Extract the (X, Y) coordinate from the center of the cell holding the provided text.  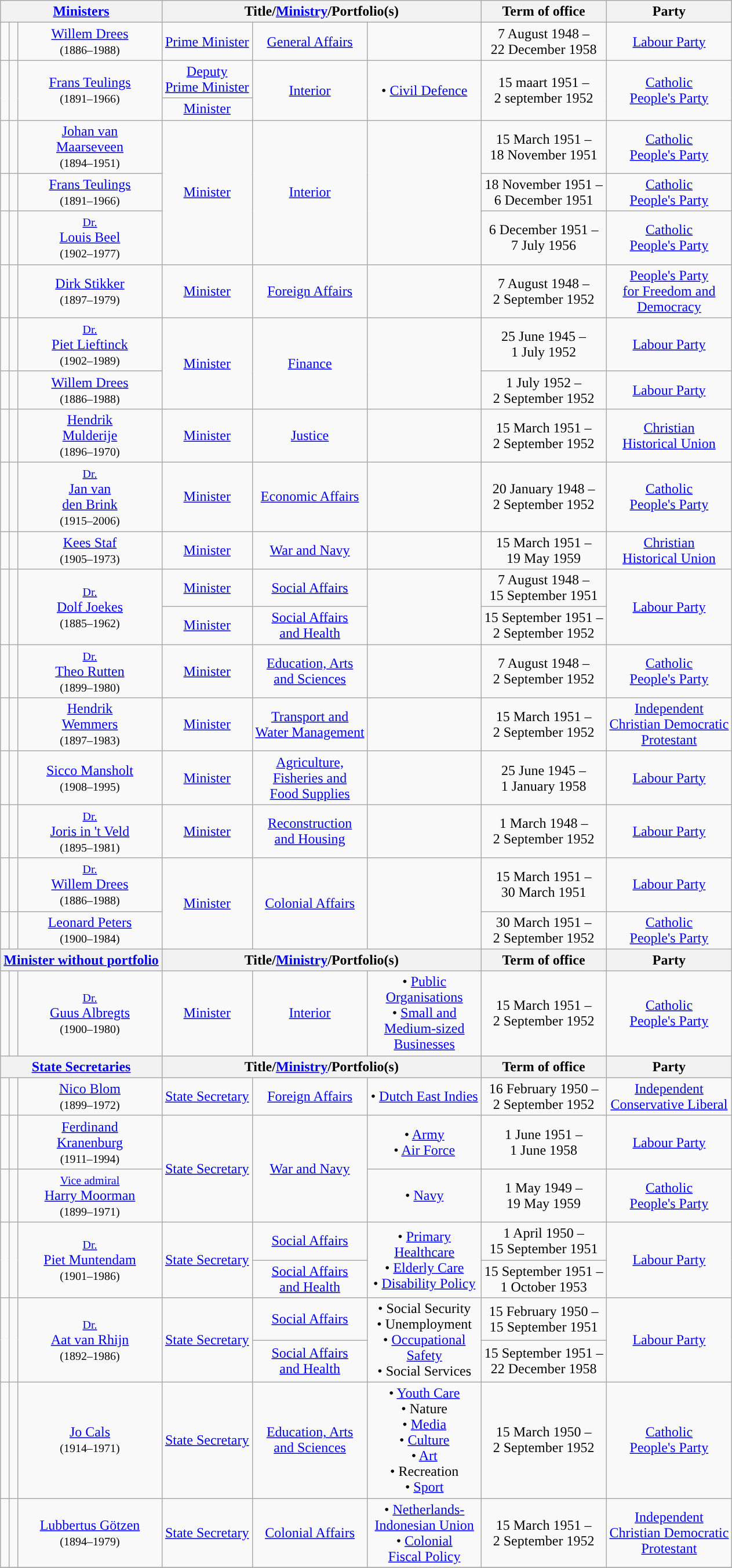
Dr. Willem Drees (1886–1988) (90, 885)
25 June 1945 – 1 July 1952 (544, 344)
• Youth Care • Nature • Media • Culture • Art • Recreation • Sport (424, 1440)
1 April 1950 – 15 September 1951 (544, 1240)
15 March 1951 – 19 May 1959 (544, 550)
• Netherlands-Indonesian Union • Colonial Fiscal Policy (424, 1533)
Minister without portfolio (81, 960)
15 maart 1951 – 2 september 1952 (544, 90)
Independent Conservative Liberal (669, 1097)
15 September 1951 – 1 October 1953 (544, 1279)
Economic Affairs (309, 496)
Dr. Piet Lieftinck (1902–1989) (90, 344)
15 March 1951 – 18 November 1951 (544, 147)
1 July 1952 – 2 September 1952 (544, 390)
Ministers (81, 12)
15 September 1951 – 2 September 1952 (544, 626)
• Army • Air Force (424, 1142)
• Primary Healthcare • Elderly Care • Disability Policy (424, 1260)
Jo Cals (1914–1971) (90, 1440)
15 February 1950 – 15 September 1951 (544, 1319)
Lubbertus Götzen (1894–1979) (90, 1533)
Hendrik Mulderije (1896–1970) (90, 435)
Dr. Dolf Joekes (1885–1962) (90, 607)
15 March 1950 – 2 September 1952 (544, 1440)
7 August 1948 – 22 December 1958 (544, 42)
Nico Blom (1899–1972) (90, 1097)
Justice (309, 435)
Finance (309, 363)
Hendrik Wemmers (1897–1983) (90, 725)
30 March 1951 – 2 September 1952 (544, 930)
General Affairs (309, 42)
Agriculture, Fisheries and Food Supplies (309, 778)
25 June 1945 – 1 January 1958 (544, 778)
20 January 1948 – 2 September 1952 (544, 496)
Leonard Peters (1900–1984) (90, 930)
Reconstruction and Housing (309, 831)
• Public Organisations • Small and Medium-sized Businesses (424, 1013)
1 March 1948 – 2 September 1952 (544, 831)
Dr. Guus Albregts (1900–1980) (90, 1013)
Dr. Joris in 't Veld (1895–1981) (90, 831)
15 September 1951 – 22 December 1958 (544, 1361)
• Social Security • Unemployment • Occupational Safety • Social Services (424, 1340)
7 August 1948 – 15 September 1951 (544, 588)
Dr. Jan van den Brink (1915–2006) (90, 496)
• Civil Defence (424, 90)
6 December 1951 – 7 July 1956 (544, 238)
Ferdinand Kranenburg (1911–1994) (90, 1142)
Dr. Aat van Rhijn (1892–1986) (90, 1340)
1 May 1949 – 19 May 1959 (544, 1195)
Transport and Water Management (309, 725)
Johan van Maarseveen (1894–1951) (90, 147)
State Secretaries (81, 1067)
16 February 1950 – 2 September 1952 (544, 1097)
Kees Staf (1905–1973) (90, 550)
• Dutch East Indies (424, 1097)
Dr. Louis Beel (1902–1977) (90, 238)
Sicco Mansholt (1908–1995) (90, 778)
Dirk Stikker (1897–1979) (90, 291)
Vice admiral Harry Moorman (1899–1971) (90, 1195)
Prime Minister (207, 42)
• Navy (424, 1195)
Dr. Theo Rutten (1899–1980) (90, 671)
Dr. Piet Muntendam (1901–1986) (90, 1260)
1 June 1951 – 1 June 1958 (544, 1142)
18 November 1951 – 6 December 1951 (544, 192)
Deputy Prime Minister (207, 79)
People's Party for Freedom and Democracy (669, 291)
15 March 1951 – 30 March 1951 (544, 885)
